Return the (x, y) coordinate for the center point of the cell that contains the specified text.  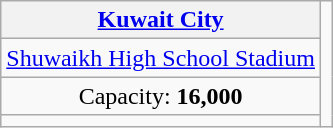
Shuwaikh High School Stadium (161, 58)
Kuwait City (161, 20)
Capacity: 16,000 (161, 96)
